Locate the cell with the specified text and output its (X, Y) center coordinate. 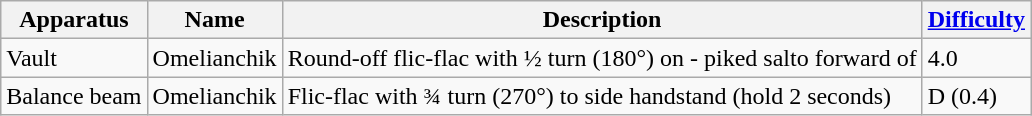
Round-off flic-flac with ½ turn (180°) on - piked salto forward of (602, 58)
Flic-flac with ¾ turn (270°) to side handstand (hold 2 seconds) (602, 96)
Balance beam (74, 96)
Name (214, 20)
Vault (74, 58)
Description (602, 20)
Apparatus (74, 20)
Difficulty (976, 20)
4.0 (976, 58)
D (0.4) (976, 96)
